From the cell containing the given text, extract its center point as (x, y) coordinate. 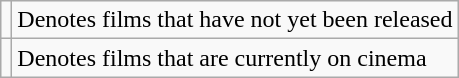
Denotes films that are currently on cinema (235, 58)
Denotes films that have not yet been released (235, 20)
